Locate the cell with the specified text and output its (X, Y) center coordinate. 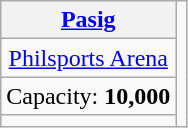
Philsports Arena (88, 58)
Pasig (88, 20)
Capacity: 10,000 (88, 96)
